Capture the cell that displays the provided text and extract its [x, y] central coordinate. 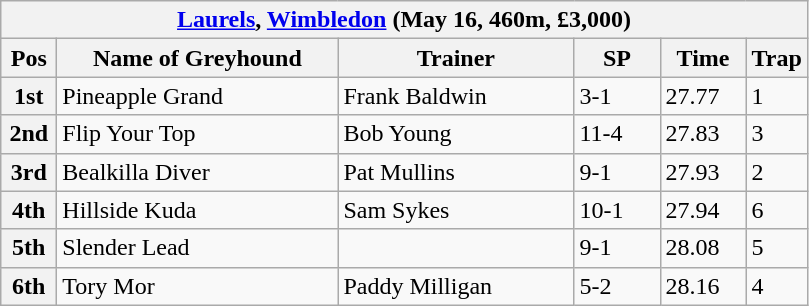
Trap [776, 58]
Slender Lead [198, 248]
Laurels, Wimbledon (May 16, 460m, £3,000) [404, 20]
27.93 [703, 172]
27.77 [703, 96]
Paddy Milligan [456, 286]
Trainer [456, 58]
2nd [29, 134]
6th [29, 286]
3 [776, 134]
5th [29, 248]
2 [776, 172]
5-2 [617, 286]
Pat Mullins [456, 172]
Name of Greyhound [198, 58]
3-1 [617, 96]
Bob Young [456, 134]
Flip Your Top [198, 134]
6 [776, 210]
28.16 [703, 286]
28.08 [703, 248]
4 [776, 286]
1st [29, 96]
Tory Mor [198, 286]
5 [776, 248]
Time [703, 58]
1 [776, 96]
Pos [29, 58]
SP [617, 58]
11-4 [617, 134]
Bealkilla Diver [198, 172]
10-1 [617, 210]
Hillside Kuda [198, 210]
Frank Baldwin [456, 96]
27.94 [703, 210]
Pineapple Grand [198, 96]
3rd [29, 172]
27.83 [703, 134]
4th [29, 210]
Sam Sykes [456, 210]
